Determine the (x, y) coordinate at the center of the cell enclosing the given text.  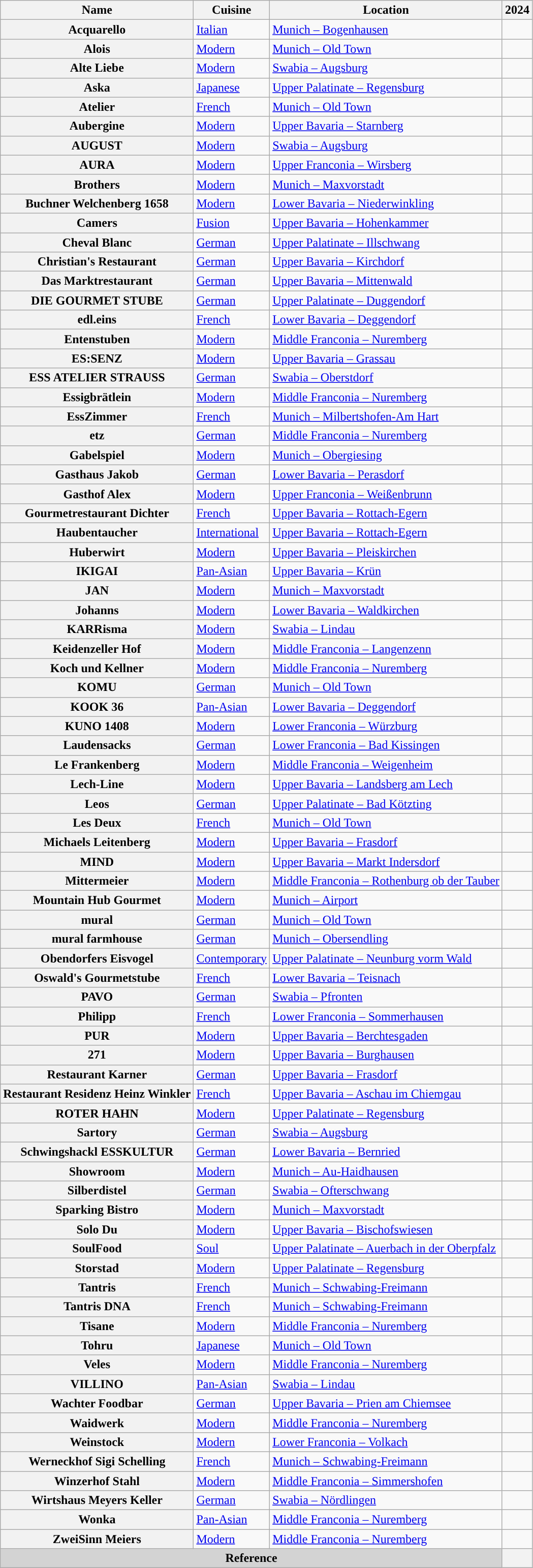
Huberwirt (97, 552)
Cheval Blanc (97, 243)
Tohru (97, 1345)
Weinstock (97, 1442)
Upper Bavaria – Mittenwald (386, 281)
Cuisine (232, 10)
Middle Franconia – Rothenburg ob der Tauber (386, 881)
Entenstuben (97, 339)
Essigbrätlein (97, 397)
Lower Franconia – Sommerhausen (386, 1016)
Upper Bavaria – Hohenkammer (386, 223)
Les Deux (97, 823)
Wirtshaus Meyers Keller (97, 1500)
Lower Bavaria – Waldkirchen (386, 610)
Middle Franconia – Weigenheim (386, 765)
Middle Franconia – Langenzenn (386, 649)
AUGUST (97, 145)
Upper Palatinate – Duggendorf (386, 300)
Contemporary (232, 958)
Lower Bavaria – Teisnach (386, 978)
Waidwerk (97, 1423)
Storstad (97, 1268)
Lech-Line (97, 784)
Lower Franconia – Volkach (386, 1442)
PAVO (97, 997)
Leos (97, 803)
Swabia – Pfronten (386, 997)
Atelier (97, 107)
Reference (252, 1558)
Mittermeier (97, 881)
Upper Palatinate – Bad Kötzting (386, 803)
SoulFood (97, 1249)
Tantris DNA (97, 1307)
Philipp (97, 1016)
Munich – Obergiesing (386, 455)
Middle Franconia – Simmershofen (386, 1481)
KOMU (97, 687)
Swabia – Nördlingen (386, 1500)
Silberdistel (97, 1191)
Sartory (97, 1132)
Johanns (97, 610)
Gasthaus Jakob (97, 474)
Solo Du (97, 1229)
Werneckhof Sigi Schelling (97, 1461)
KOOK 36 (97, 707)
Sparking Bistro (97, 1210)
ESS ATELIER STRAUSS (97, 378)
ES:SENZ (97, 358)
Michaels Leitenberg (97, 842)
271 (97, 1055)
Alte Liebe (97, 68)
Das Marktrestaurant (97, 281)
AURA (97, 165)
Soul (232, 1249)
Camers (97, 223)
Location (386, 10)
edl.eins (97, 320)
Munich – Bogenhausen (386, 29)
Tantris (97, 1287)
Upper Bavaria – Bischofswiesen (386, 1229)
Upper Bavaria – Krün (386, 571)
Upper Bavaria – Markt Indersdorf (386, 862)
Upper Bavaria – Landsberg am Lech (386, 784)
Upper Bavaria – Grassau (386, 358)
etz (97, 436)
Restaurant Residenz Heinz Winkler (97, 1094)
Brothers (97, 184)
Showroom (97, 1171)
Upper Palatinate – Neunburg vorm Wald (386, 958)
Swabia – Oberstdorf (386, 378)
IKIGAI (97, 571)
DIE GOURMET STUBE (97, 300)
Acquarello (97, 29)
Winzerhof Stahl (97, 1481)
PUR (97, 1036)
Munich – Airport (386, 900)
EssZimmer (97, 416)
Koch und Kellner (97, 668)
mural (97, 920)
Upper Bavaria – Starnberg (386, 126)
Munich – Au-Haidhausen (386, 1171)
Aubergine (97, 126)
Veles (97, 1365)
Haubentaucher (97, 532)
Obendorfers Eisvogel (97, 958)
Tisane (97, 1326)
Christian's Restaurant (97, 262)
Lower Bavaria – Niederwinkling (386, 203)
Lower Franconia – Würzburg (386, 726)
Upper Palatinate – Illschwang (386, 243)
KARRisma (97, 629)
Le Frankenberg (97, 765)
Aska (97, 87)
Upper Bavaria – Pleiskirchen (386, 552)
Restaurant Karner (97, 1074)
Name (97, 10)
mural farmhouse (97, 939)
ZweiSinn Meiers (97, 1539)
International (232, 532)
Gasthof Alex (97, 494)
MIND (97, 862)
Gabelspiel (97, 455)
Lower Bavaria – Perasdorf (386, 474)
Upper Bavaria – Prien am Chiemsee (386, 1403)
Wonka (97, 1520)
Upper Bavaria – Berchtesgaden (386, 1036)
2024 (517, 10)
Upper Palatinate – Auerbach in der Oberpfalz (386, 1249)
Lower Franconia – Bad Kissingen (386, 745)
Upper Bavaria – Kirchdorf (386, 262)
Mountain Hub Gourmet (97, 900)
JAN (97, 591)
Oswald's Gourmetstube (97, 978)
Fusion (232, 223)
Alois (97, 49)
VILLINO (97, 1384)
Wachter Foodbar (97, 1403)
ROTER HAHN (97, 1113)
KUNO 1408 (97, 726)
Swabia – Ofterschwang (386, 1191)
Laudensacks (97, 745)
Upper Franconia – Wirsberg (386, 165)
Buchner Welchenberg 1658 (97, 203)
Upper Bavaria – Burghausen (386, 1055)
Gourmetrestaurant Dichter (97, 513)
Keidenzeller Hof (97, 649)
Munich – Milbertshofen-Am Hart (386, 416)
Upper Franconia – Weißenbrunn (386, 494)
Italian (232, 29)
Schwingshackl ESSKULTUR (97, 1152)
Munich – Obersendling (386, 939)
Upper Bavaria – Aschau im Chiemgau (386, 1094)
Lower Bavaria – Bernried (386, 1152)
